Capture the cell that displays the provided text and extract its (x, y) central coordinate. 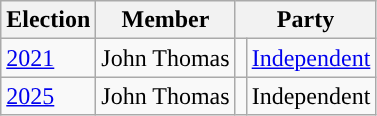
Member (166, 20)
2025 (48, 96)
Election (48, 20)
2021 (48, 58)
Party (306, 20)
